Search for the cell housing the specified text and yield its (x, y) center coordinate. 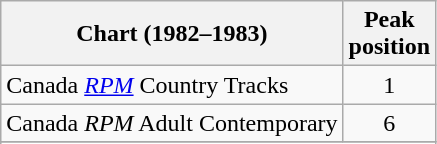
Peakposition (389, 34)
1 (389, 85)
Canada RPM Country Tracks (172, 85)
6 (389, 123)
Chart (1982–1983) (172, 34)
Canada RPM Adult Contemporary (172, 123)
